Capture the cell that displays the provided text and extract its [x, y] central coordinate. 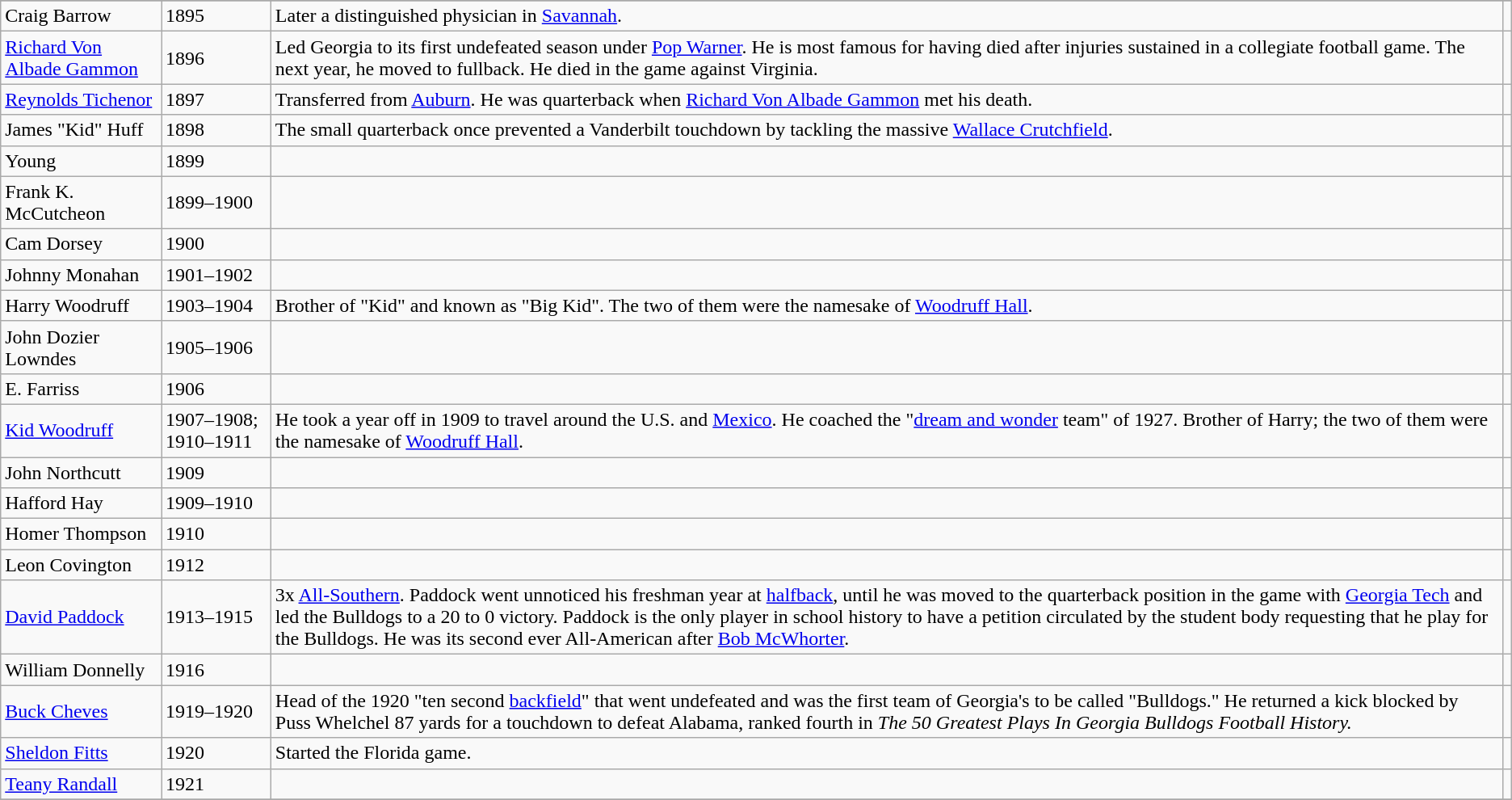
Cam Dorsey [81, 244]
Transferred from Auburn. He was quarterback when Richard Von Albade Gammon met his death. [887, 99]
Buck Cheves [81, 711]
Harry Woodruff [81, 305]
Leon Covington [81, 565]
1920 [216, 753]
John Dozier Lowndes [81, 347]
Richard Von Albade Gammon [81, 58]
1900 [216, 244]
1898 [216, 130]
Later a distinguished physician in Savannah. [887, 16]
Homer Thompson [81, 534]
Sheldon Fitts [81, 753]
1912 [216, 565]
1916 [216, 670]
1913–1915 [216, 617]
1919–1920 [216, 711]
1899 [216, 161]
The small quarterback once prevented a Vanderbilt touchdown by tackling the massive Wallace Crutchfield. [887, 130]
Kid Woodruff [81, 430]
1896 [216, 58]
Reynolds Tichenor [81, 99]
Johnny Monahan [81, 275]
1909 [216, 473]
David Paddock [81, 617]
1899–1900 [216, 202]
1905–1906 [216, 347]
Young [81, 161]
1910 [216, 534]
1903–1904 [216, 305]
William Donnelly [81, 670]
Craig Barrow [81, 16]
1921 [216, 784]
Hafford Hay [81, 503]
1909–1910 [216, 503]
1901–1902 [216, 275]
1907–1908; 1910–1911 [216, 430]
Started the Florida game. [887, 753]
Frank K. McCutcheon [81, 202]
James "Kid" Huff [81, 130]
1906 [216, 389]
Brother of "Kid" and known as "Big Kid". The two of them were the namesake of Woodruff Hall. [887, 305]
E. Farriss [81, 389]
John Northcutt [81, 473]
1897 [216, 99]
1895 [216, 16]
Teany Randall [81, 784]
